Provide the [x, y] coordinate of the cell's center where the given text is located.  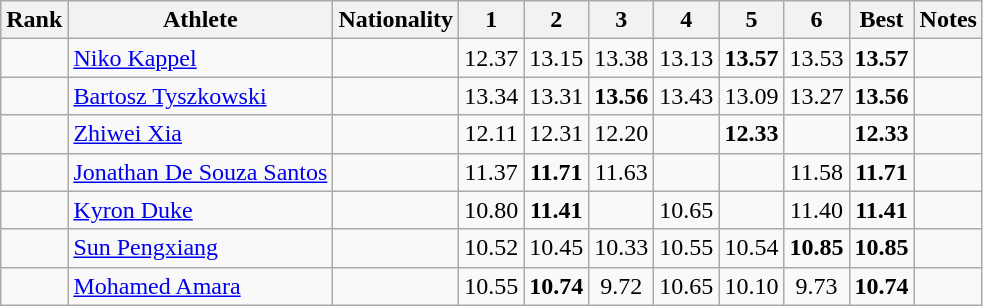
13.38 [622, 58]
Jonathan De Souza Santos [200, 172]
4 [686, 20]
13.15 [556, 58]
10.45 [556, 248]
Sun Pengxiang [200, 248]
13.27 [816, 96]
3 [622, 20]
10.52 [492, 248]
13.34 [492, 96]
2 [556, 20]
13.31 [556, 96]
12.20 [622, 134]
11.37 [492, 172]
Niko Kappel [200, 58]
5 [752, 20]
Notes [948, 20]
10.54 [752, 248]
Athlete [200, 20]
11.40 [816, 210]
Mohamed Amara [200, 286]
12.11 [492, 134]
13.13 [686, 58]
13.09 [752, 96]
10.10 [752, 286]
13.43 [686, 96]
10.80 [492, 210]
Rank [34, 20]
Kyron Duke [200, 210]
6 [816, 20]
11.63 [622, 172]
12.31 [556, 134]
13.53 [816, 58]
Nationality [396, 20]
1 [492, 20]
9.73 [816, 286]
10.33 [622, 248]
Bartosz Tyszkowski [200, 96]
11.58 [816, 172]
12.37 [492, 58]
9.72 [622, 286]
Best [882, 20]
Zhiwei Xia [200, 134]
